Return [X, Y] of the center of cell containing provided text 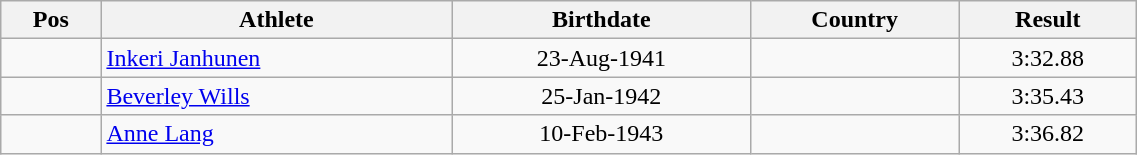
25-Jan-1942 [602, 96]
3:35.43 [1048, 96]
Result [1048, 20]
Country [855, 20]
Birthdate [602, 20]
Beverley Wills [276, 96]
3:32.88 [1048, 58]
3:36.82 [1048, 134]
Athlete [276, 20]
Inkeri Janhunen [276, 58]
23-Aug-1941 [602, 58]
Anne Lang [276, 134]
Pos [51, 20]
10-Feb-1943 [602, 134]
